Return [X, Y] of the center of cell containing provided text 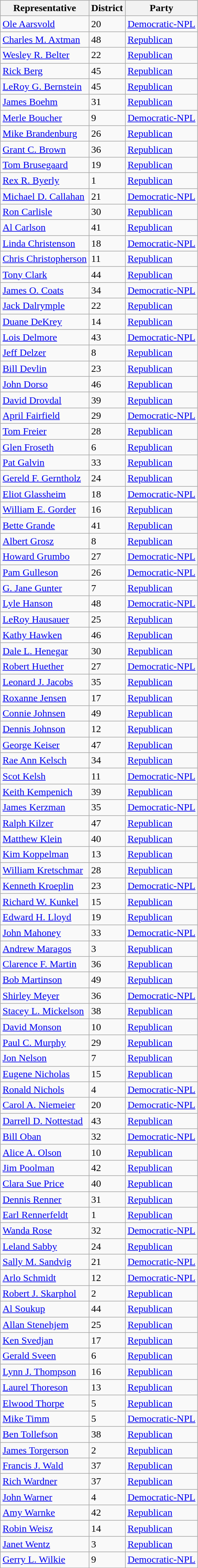
William Kretschmar [45, 870]
Gerald Sveen [45, 1356]
Bill Devlin [45, 369]
Robert Huether [45, 666]
Shirley Meyer [45, 996]
Albert Grosz [45, 541]
Glen Froseth [45, 447]
Leonard J. Jacobs [45, 682]
Andrew Maragos [45, 948]
Mike Timm [45, 1419]
Rex R. Byerly [45, 180]
LeRoy Hausauer [45, 619]
Howard Grumbo [45, 557]
Jack Dalrymple [45, 306]
Janet Wentz [45, 1544]
Francis J. Wald [45, 1466]
Arlo Schmidt [45, 1278]
Allan Stenehjem [45, 1325]
Representative [45, 8]
Alice A. Olson [45, 1152]
Gereld F. Gerntholz [45, 478]
Rick Berg [45, 71]
Michael D. Callahan [45, 196]
Gerry L. Wilkie [45, 1560]
Kathy Hawken [45, 635]
Clara Sue Price [45, 1183]
Ben Tollefson [45, 1434]
Mike Brandenburg [45, 133]
Pat Galvin [45, 463]
Lynn J. Thompson [45, 1372]
Bette Grande [45, 525]
Eugene Nicholas [45, 1074]
Ole Aarsvold [45, 24]
Pam Gulleson [45, 572]
Rich Wardner [45, 1482]
Charles M. Axtman [45, 40]
John Dorso [45, 384]
District [107, 8]
Ron Carlisle [45, 212]
Dennis Renner [45, 1199]
Tony Clark [45, 275]
LeRoy G. Bernstein [45, 86]
John Mahoney [45, 933]
Richard W. Kunkel [45, 901]
Kenneth Kroeplin [45, 886]
Tom Freier [45, 431]
Grant C. Brown [45, 149]
David Monson [45, 1027]
William E. Gorder [45, 510]
Rae Ann Kelsch [45, 761]
April Fairfield [45, 415]
Robert J. Skarphol [45, 1293]
Laurel Thoreson [45, 1387]
Keith Kempenich [45, 792]
Stacey L. Mickelson [45, 1011]
Sally M. Sandvig [45, 1262]
Ronald Nichols [45, 1090]
Jim Poolman [45, 1168]
Scot Kelsh [45, 776]
Lyle Hanson [45, 604]
Edward H. Lloyd [45, 917]
Dale L. Henegar [45, 651]
Leland Sabby [45, 1246]
Connie Johnsen [45, 714]
Jon Nelson [45, 1058]
Darrell D. Nottestad [45, 1121]
Robin Weisz [45, 1528]
Tom Brusegaard [45, 165]
Elwood Thorpe [45, 1403]
James Kerzman [45, 807]
Party [161, 8]
John Warner [45, 1497]
Clarence F. Martin [45, 964]
James O. Coats [45, 290]
Dennis Johnson [45, 729]
Carol A. Niemeier [45, 1105]
David Drovdal [45, 400]
James Torgerson [45, 1450]
G. Jane Gunter [45, 588]
Matthew Klein [45, 839]
Bob Martinson [45, 980]
Merle Boucher [45, 118]
Earl Rennerfeldt [45, 1215]
James Boehm [45, 102]
Chris Christopherson [45, 259]
Amy Warnke [45, 1513]
Paul C. Murphy [45, 1043]
Ken Svedjan [45, 1340]
Lois Delmore [45, 337]
Ralph Kilzer [45, 823]
Bill Oban [45, 1136]
Jeff Delzer [45, 353]
Kim Koppelman [45, 854]
Duane DeKrey [45, 322]
Wesley R. Belter [45, 55]
Eliot Glassheim [45, 494]
George Keiser [45, 745]
Al Soukup [45, 1309]
Roxanne Jensen [45, 698]
Wanda Rose [45, 1231]
Al Carlson [45, 228]
Linda Christenson [45, 243]
